Detect which cell encompasses the target text, then output its (x, y) center coordinate. 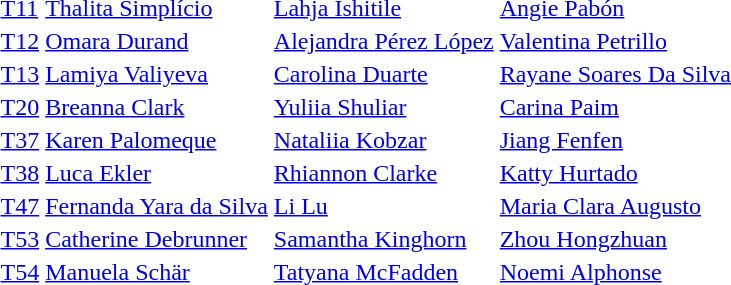
Yuliia Shuliar (384, 107)
Luca Ekler (157, 173)
Nataliia Kobzar (384, 140)
Carolina Duarte (384, 74)
Samantha Kinghorn (384, 239)
Alejandra Pérez López (384, 41)
Karen Palomeque (157, 140)
Rhiannon Clarke (384, 173)
Fernanda Yara da Silva (157, 206)
Catherine Debrunner (157, 239)
Omara Durand (157, 41)
Li Lu (384, 206)
Breanna Clark (157, 107)
Lamiya Valiyeva (157, 74)
